Capture the cell that displays the provided text and extract its [x, y] central coordinate. 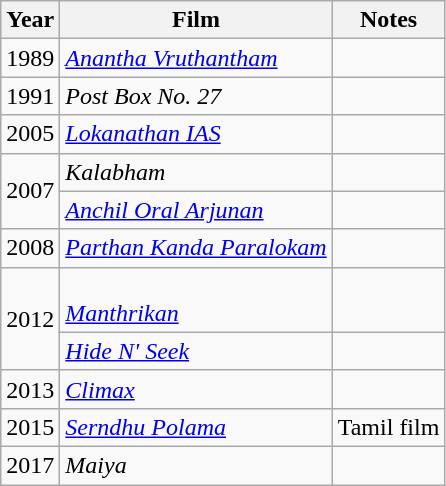
Kalabham [196, 172]
Tamil film [388, 427]
Hide N' Seek [196, 351]
Year [30, 20]
2013 [30, 389]
2008 [30, 248]
1989 [30, 58]
Parthan Kanda Paralokam [196, 248]
Anantha Vruthantham [196, 58]
Serndhu Polama [196, 427]
Film [196, 20]
Notes [388, 20]
Anchil Oral Arjunan [196, 210]
Post Box No. 27 [196, 96]
2005 [30, 134]
2007 [30, 191]
Manthrikan [196, 300]
1991 [30, 96]
2012 [30, 318]
2017 [30, 465]
Maiya [196, 465]
Climax [196, 389]
Lokanathan IAS [196, 134]
2015 [30, 427]
